Provide the [x, y] coordinate of the cell's center where the given text is located.  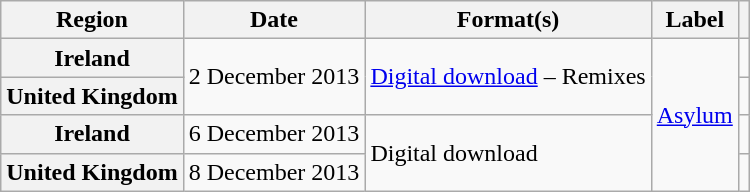
8 December 2013 [274, 172]
Date [274, 20]
2 December 2013 [274, 77]
Region [92, 20]
Digital download – Remixes [508, 77]
Digital download [508, 153]
Label [694, 20]
6 December 2013 [274, 134]
Format(s) [508, 20]
Asylum [694, 115]
